From the cell containing the given text, extract its center point as [X, Y] coordinate. 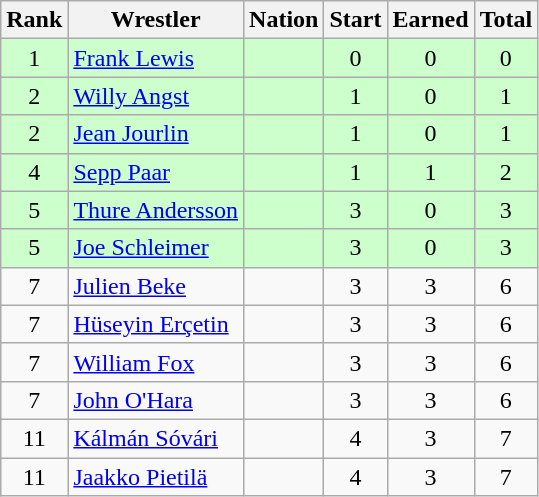
Hüseyin Erçetin [156, 324]
Nation [284, 20]
Jaakko Pietilä [156, 477]
Julien Beke [156, 286]
Total [506, 20]
Start [356, 20]
Thure Andersson [156, 210]
Kálmán Sóvári [156, 438]
Willy Angst [156, 96]
Rank [34, 20]
Wrestler [156, 20]
Earned [430, 20]
William Fox [156, 362]
John O'Hara [156, 400]
Frank Lewis [156, 58]
Jean Jourlin [156, 134]
Sepp Paar [156, 172]
Joe Schleimer [156, 248]
